Identify which cell holds the provided text, then report its [X, Y] central coordinate. 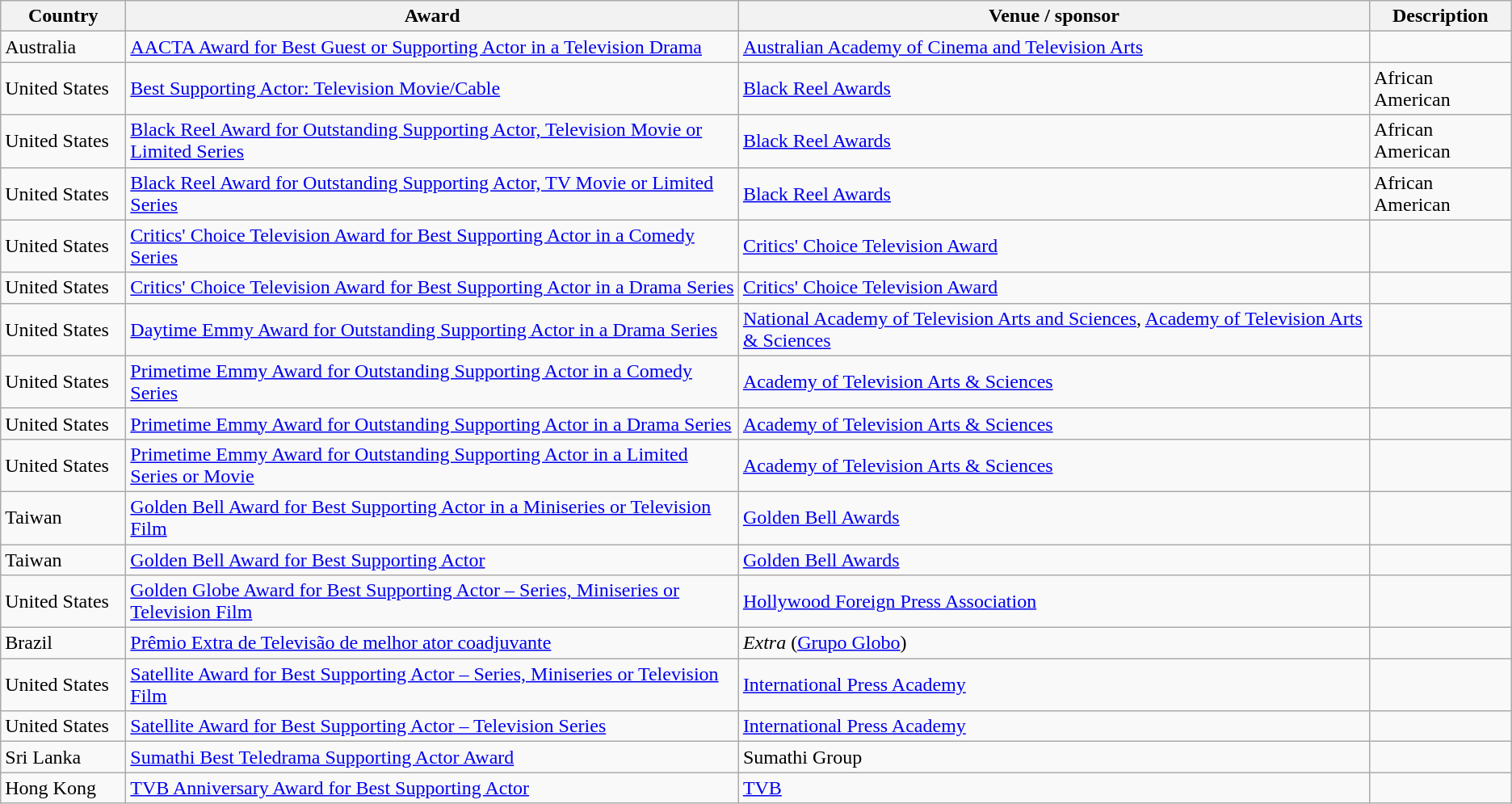
Australia [63, 47]
Country [63, 16]
National Academy of Television Arts and Sciences, Academy of Television Arts & Sciences [1053, 330]
Extra (Grupo Globo) [1053, 643]
Black Reel Award for Outstanding Supporting Actor, TV Movie or Limited Series [433, 194]
Hong Kong [63, 788]
Australian Academy of Cinema and Television Arts [1053, 47]
Golden Bell Award for Best Supporting Actor [433, 560]
Best Supporting Actor: Television Movie/Cable [433, 89]
TVB Anniversary Award for Best Supporting Actor [433, 788]
Prêmio Extra de Televisão de melhor ator coadjuvante [433, 643]
Sumathi Group [1053, 757]
Daytime Emmy Award for Outstanding Supporting Actor in a Drama Series [433, 330]
TVB [1053, 788]
Brazil [63, 643]
Golden Globe Award for Best Supporting Actor – Series, Miniseries or Television Film [433, 601]
Sri Lanka [63, 757]
Award [433, 16]
Primetime Emmy Award for Outstanding Supporting Actor in a Comedy Series [433, 381]
Black Reel Award for Outstanding Supporting Actor, Television Movie or Limited Series [433, 141]
AACTA Award for Best Guest or Supporting Actor in a Television Drama [433, 47]
Primetime Emmy Award for Outstanding Supporting Actor in a Drama Series [433, 423]
Hollywood Foreign Press Association [1053, 601]
Primetime Emmy Award for Outstanding Supporting Actor in a Limited Series or Movie [433, 465]
Description [1440, 16]
Venue / sponsor [1053, 16]
Satellite Award for Best Supporting Actor – Series, Miniseries or Television Film [433, 685]
Critics' Choice Television Award for Best Supporting Actor in a Comedy Series [433, 246]
Golden Bell Award for Best Supporting Actor in a Miniseries or Television Film [433, 517]
Sumathi Best Teledrama Supporting Actor Award [433, 757]
Satellite Award for Best Supporting Actor – Television Series [433, 726]
Critics' Choice Television Award for Best Supporting Actor in a Drama Series [433, 288]
